Detect which cell encompasses the target text, then output its (x, y) center coordinate. 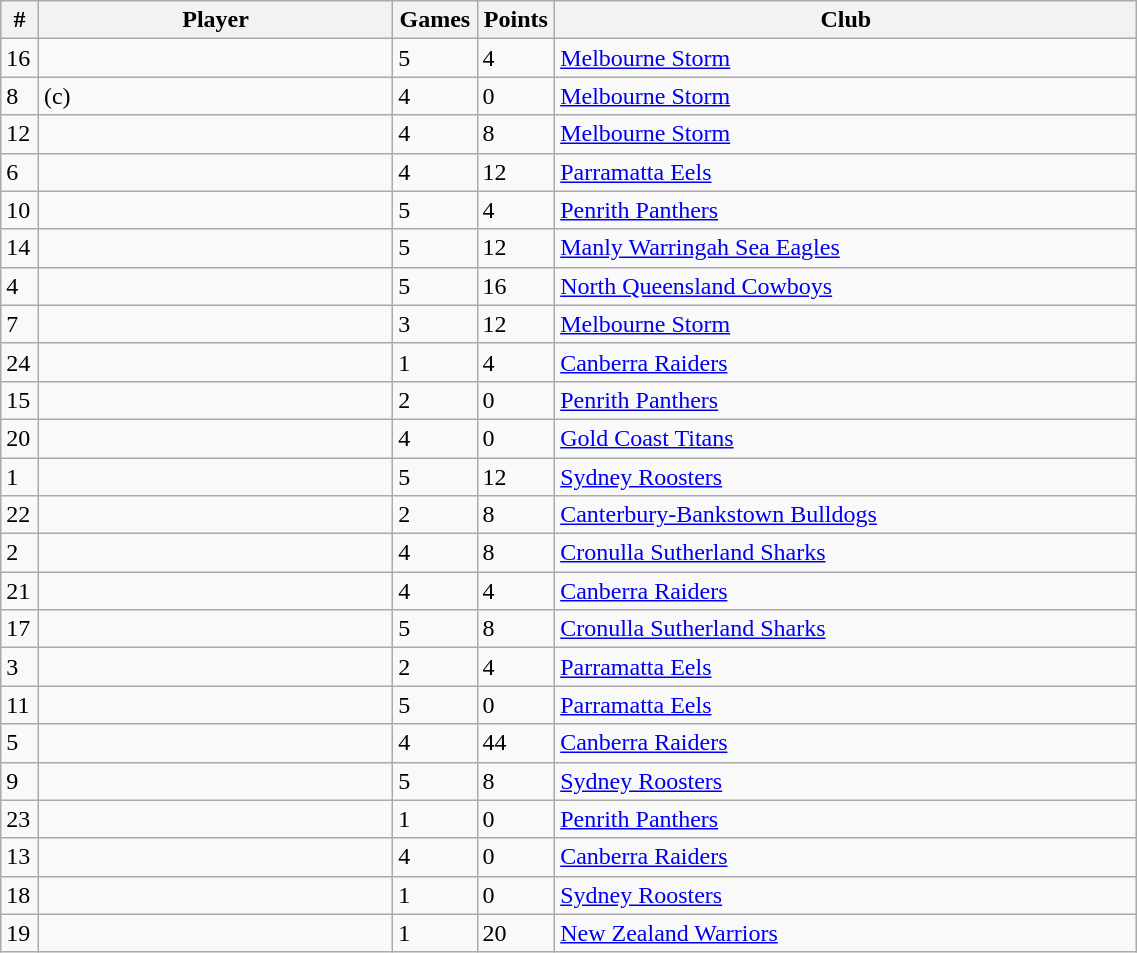
Player (215, 20)
44 (516, 743)
21 (20, 591)
14 (20, 248)
10 (20, 210)
23 (20, 819)
Points (516, 20)
13 (20, 857)
(c) (215, 96)
18 (20, 895)
6 (20, 172)
Games (435, 20)
New Zealand Warriors (846, 933)
Club (846, 20)
9 (20, 781)
11 (20, 705)
Gold Coast Titans (846, 438)
24 (20, 362)
22 (20, 515)
19 (20, 933)
17 (20, 629)
15 (20, 400)
North Queensland Cowboys (846, 286)
Canterbury-Bankstown Bulldogs (846, 515)
Manly Warringah Sea Eagles (846, 248)
# (20, 20)
7 (20, 324)
